For the text-containing cell, return its midpoint in [x, y] coordinate format. 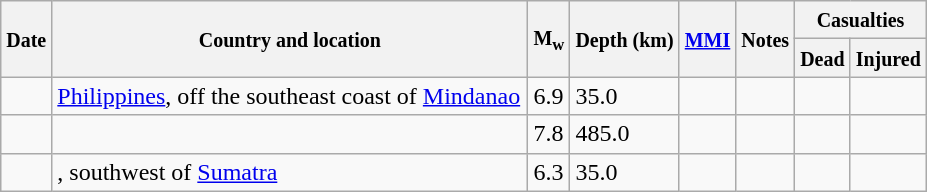
Mw [549, 39]
Casualties [861, 20]
Depth (km) [624, 39]
485.0 [624, 134]
Injured [888, 58]
Dead [823, 58]
Country and location [290, 39]
Philippines, off the southeast coast of Mindanao [290, 96]
6.9 [549, 96]
Notes [766, 39]
6.3 [549, 172]
7.8 [549, 134]
Date [26, 39]
MMI [708, 39]
, southwest of Sumatra [290, 172]
